Find where the given text appears and provide that cell's center as [x, y] coordinate. 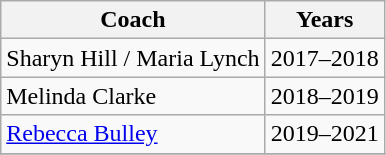
Sharyn Hill / Maria Lynch [133, 58]
2019–2021 [324, 134]
2018–2019 [324, 96]
Years [324, 20]
Rebecca Bulley [133, 134]
Coach [133, 20]
Melinda Clarke [133, 96]
2017–2018 [324, 58]
